Extract the [x, y] coordinate from the center of the cell holding the provided text.  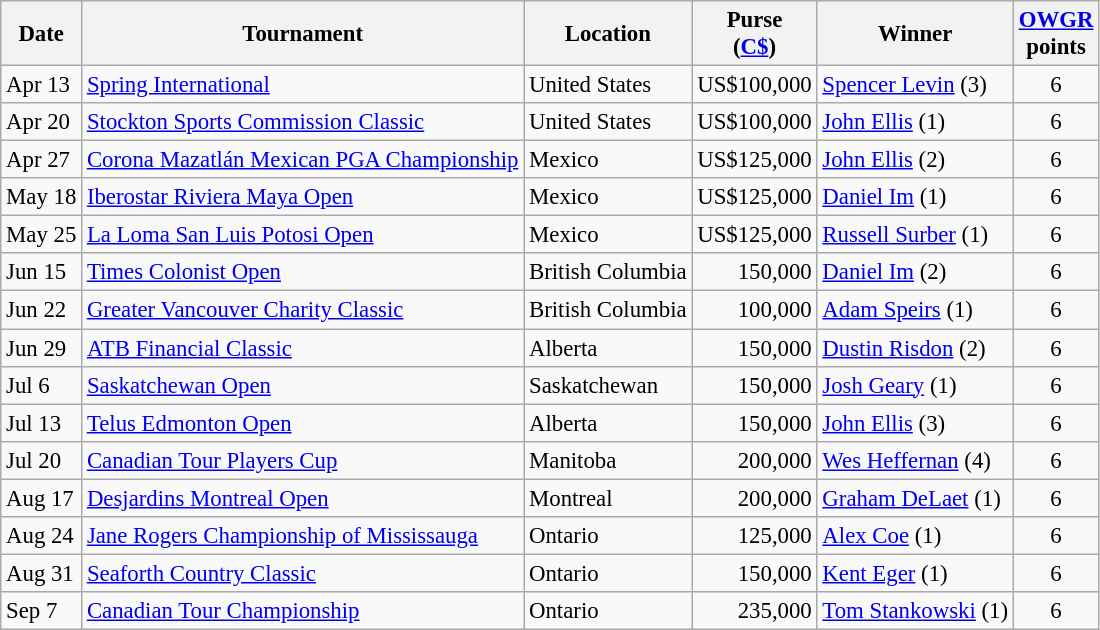
May 25 [42, 235]
Purse(C$) [754, 34]
Location [608, 34]
Sep 7 [42, 611]
Manitoba [608, 460]
Winner [915, 34]
235,000 [754, 611]
Jul 6 [42, 385]
Graham DeLaet (1) [915, 498]
Greater Vancouver Charity Classic [303, 310]
Spencer Levin (3) [915, 85]
Times Colonist Open [303, 273]
Desjardins Montreal Open [303, 498]
Alex Coe (1) [915, 536]
Corona Mazatlán Mexican PGA Championship [303, 160]
Jul 13 [42, 423]
May 18 [42, 197]
Josh Geary (1) [915, 385]
Adam Speirs (1) [915, 310]
Stockton Sports Commission Classic [303, 122]
Aug 31 [42, 573]
Saskatchewan Open [303, 385]
Dustin Risdon (2) [915, 348]
Kent Eger (1) [915, 573]
Saskatchewan [608, 385]
OWGRpoints [1056, 34]
Aug 24 [42, 536]
Apr 13 [42, 85]
Jun 29 [42, 348]
Daniel Im (2) [915, 273]
Montreal [608, 498]
Daniel Im (1) [915, 197]
Tournament [303, 34]
100,000 [754, 310]
Spring International [303, 85]
Canadian Tour Championship [303, 611]
La Loma San Luis Potosi Open [303, 235]
Aug 17 [42, 498]
Date [42, 34]
John Ellis (2) [915, 160]
ATB Financial Classic [303, 348]
John Ellis (3) [915, 423]
Jane Rogers Championship of Mississauga [303, 536]
Canadian Tour Players Cup [303, 460]
Apr 27 [42, 160]
Russell Surber (1) [915, 235]
Apr 20 [42, 122]
Tom Stankowski (1) [915, 611]
Iberostar Riviera Maya Open [303, 197]
Jun 22 [42, 310]
Jul 20 [42, 460]
Wes Heffernan (4) [915, 460]
Telus Edmonton Open [303, 423]
John Ellis (1) [915, 122]
Seaforth Country Classic [303, 573]
Jun 15 [42, 273]
125,000 [754, 536]
